Return [X, Y] of the center of cell containing provided text 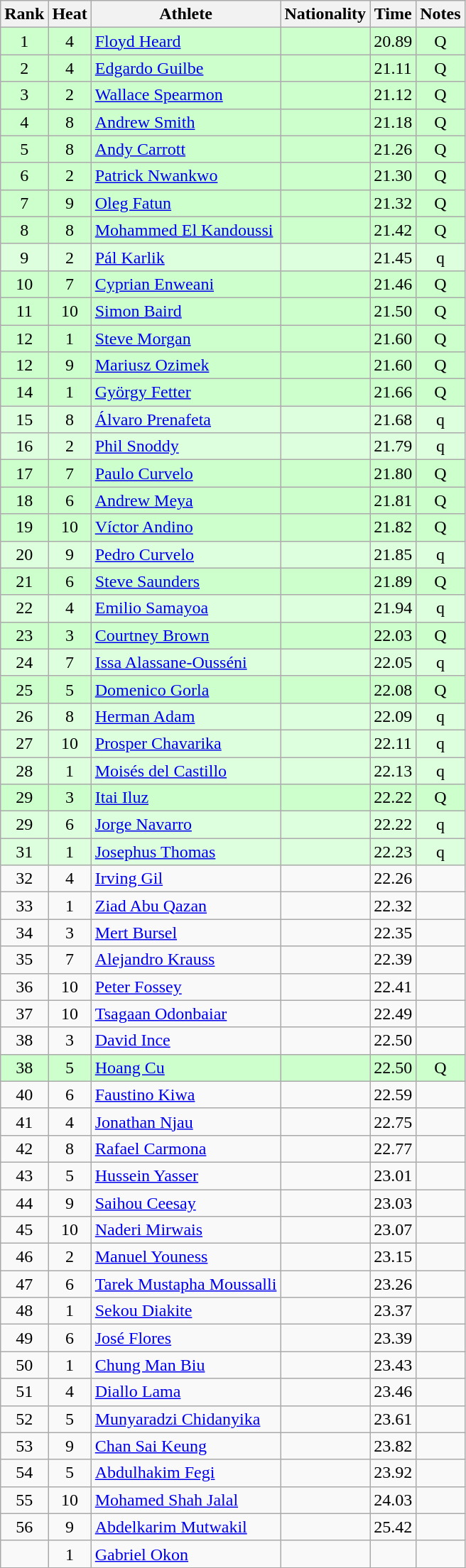
22.41 [394, 987]
23.39 [394, 1338]
Munyaradzi Chidanyika [186, 1419]
Diallo Lama [186, 1392]
21 [24, 581]
Emilio Samayoa [186, 608]
22.35 [394, 933]
36 [24, 987]
22.75 [394, 1122]
23.26 [394, 1284]
Alejandro Krauss [186, 960]
21.32 [394, 203]
23.61 [394, 1419]
21.79 [394, 446]
15 [24, 420]
Mohamed Shah Jalal [186, 1500]
21.66 [394, 393]
Floyd Heard [186, 41]
Jorge Navarro [186, 825]
21.81 [394, 500]
11 [24, 311]
23.01 [394, 1175]
24 [24, 662]
José Flores [186, 1338]
Víctor Andino [186, 527]
21.18 [394, 122]
Rafael Carmona [186, 1148]
Sekou Diakite [186, 1311]
21.12 [394, 95]
23.03 [394, 1203]
Tsagaan Odonbaiar [186, 1014]
Phil Snoddy [186, 446]
Domenico Gorla [186, 689]
22.32 [394, 906]
Steve Morgan [186, 339]
35 [24, 960]
Faustino Kiwa [186, 1095]
22.05 [394, 662]
Courtney Brown [186, 635]
Irving Gil [186, 879]
19 [24, 527]
Josephus Thomas [186, 852]
48 [24, 1311]
Mert Bursel [186, 933]
Andrew Meya [186, 500]
37 [24, 1014]
21.11 [394, 68]
22.39 [394, 960]
Tarek Mustapha Moussalli [186, 1284]
21.46 [394, 284]
Chan Sai Keung [186, 1446]
21.68 [394, 420]
22 [24, 608]
Pedro Curvelo [186, 554]
23.07 [394, 1230]
Patrick Nwankwo [186, 176]
Cyprian Enweani [186, 284]
53 [24, 1446]
Pál Karlik [186, 257]
18 [24, 500]
Manuel Youness [186, 1257]
47 [24, 1284]
Wallace Spearmon [186, 95]
22.23 [394, 852]
26 [24, 716]
Herman Adam [186, 716]
Mariusz Ozimek [186, 366]
31 [24, 852]
52 [24, 1419]
Simon Baird [186, 311]
Itai Iluz [186, 798]
Heat [70, 14]
23.92 [394, 1473]
Paulo Curvelo [186, 473]
Gabriel Okon [186, 1554]
40 [24, 1095]
Peter Fossey [186, 987]
Jonathan Njau [186, 1122]
54 [24, 1473]
22.49 [394, 1014]
21.82 [394, 527]
Abdelkarim Mutwakil [186, 1527]
32 [24, 879]
27 [24, 743]
Rank [24, 14]
20.89 [394, 41]
21.26 [394, 149]
Prosper Chavarika [186, 743]
21.94 [394, 608]
Moisés del Castillo [186, 770]
17 [24, 473]
23.46 [394, 1392]
49 [24, 1338]
24.03 [394, 1500]
Oleg Fatun [186, 203]
Edgardo Guilbe [186, 68]
Time [394, 14]
Steve Saunders [186, 581]
14 [24, 393]
Hoang Cu [186, 1068]
21.42 [394, 230]
Naderi Mirwais [186, 1230]
Álvaro Prenafeta [186, 420]
Andy Carrott [186, 149]
23.43 [394, 1365]
21.50 [394, 311]
21.89 [394, 581]
46 [24, 1257]
Chung Man Biu [186, 1365]
28 [24, 770]
23.15 [394, 1257]
16 [24, 446]
Issa Alassane-Ousséni [186, 662]
33 [24, 906]
21.85 [394, 554]
22.11 [394, 743]
23.37 [394, 1311]
Mohammed El Kandoussi [186, 230]
Saihou Ceesay [186, 1203]
44 [24, 1203]
55 [24, 1500]
22.08 [394, 689]
51 [24, 1392]
25 [24, 689]
22.03 [394, 635]
23.82 [394, 1446]
56 [24, 1527]
42 [24, 1148]
20 [24, 554]
25.42 [394, 1527]
23 [24, 635]
22.59 [394, 1095]
Hussein Yasser [186, 1175]
41 [24, 1122]
21.45 [394, 257]
György Fetter [186, 393]
50 [24, 1365]
45 [24, 1230]
22.13 [394, 770]
Nationality [325, 14]
43 [24, 1175]
21.80 [394, 473]
21.30 [394, 176]
Andrew Smith [186, 122]
22.26 [394, 879]
Abdulhakim Fegi [186, 1473]
34 [24, 933]
Ziad Abu Qazan [186, 906]
David Ince [186, 1041]
Notes [440, 14]
22.77 [394, 1148]
22.09 [394, 716]
Athlete [186, 14]
